Detect which cell encompasses the target text, then output its (X, Y) center coordinate. 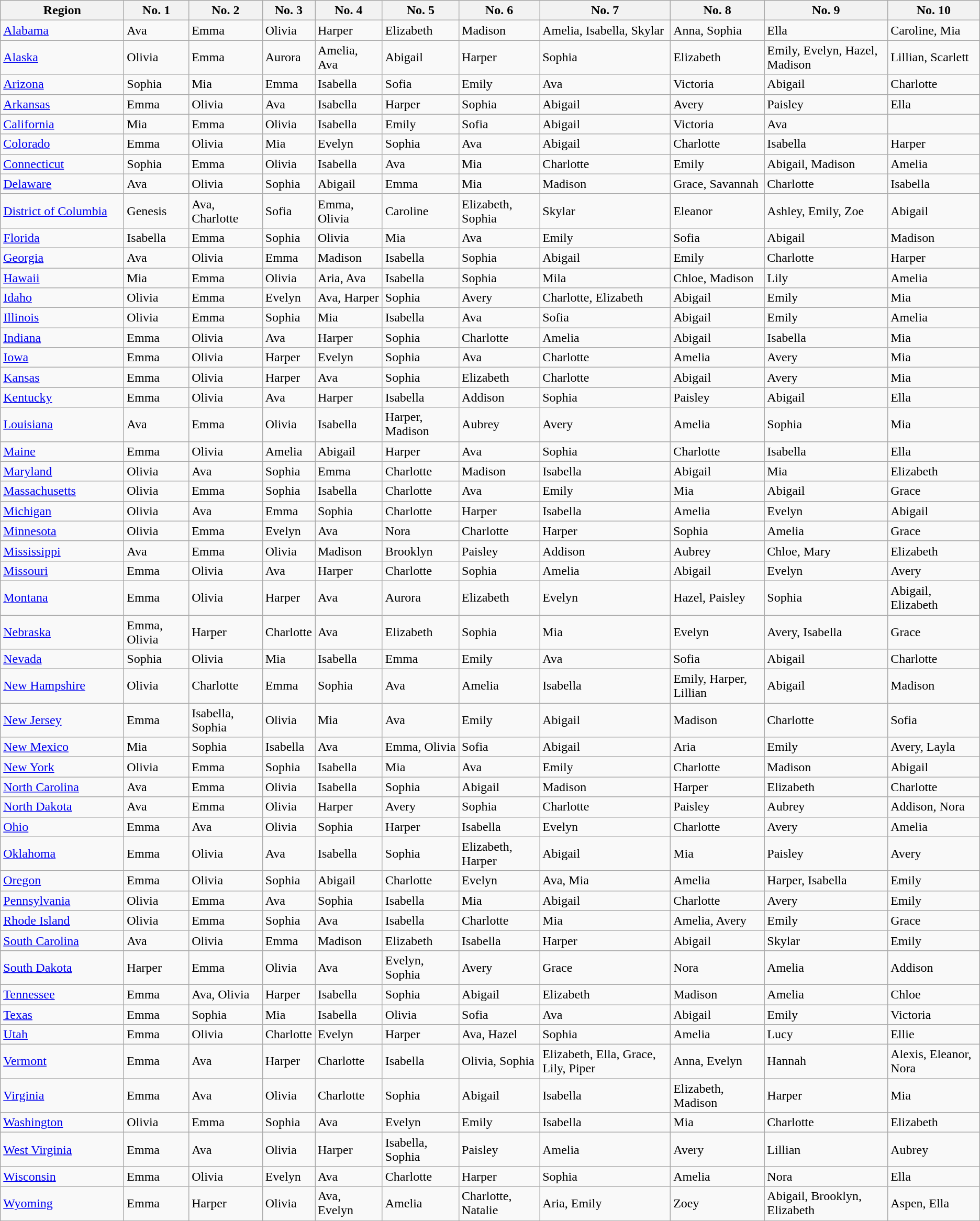
Mila (605, 278)
Maryland (62, 471)
Indiana (62, 338)
Massachusetts (62, 491)
Eleanor (717, 210)
Tennessee (62, 994)
Idaho (62, 298)
Minnesota (62, 531)
Kentucky (62, 397)
Ava, Harper (349, 298)
Alabama (62, 30)
Anna, Evelyn (717, 1062)
No. 5 (420, 10)
Wyoming (62, 1203)
Elizabeth, Harper (499, 853)
Emily, Evelyn, Hazel, Madison (826, 58)
Illinois (62, 318)
Vermont (62, 1062)
Texas (62, 1014)
No. 3 (288, 10)
Florida (62, 238)
Oklahoma (62, 853)
Nevada (62, 659)
Colorado (62, 144)
Pennsylvania (62, 901)
Ava, Charlotte (226, 210)
Georgia (62, 258)
Harper, Madison (420, 424)
Chloe (934, 994)
New Jersey (62, 720)
Avery, Layla (934, 747)
Caroline (420, 210)
Elizabeth, Sophia (499, 210)
Aria (717, 747)
Missouri (62, 571)
Utah (62, 1035)
Oregon (62, 881)
Kansas (62, 378)
Ohio (62, 827)
Aspen, Ella (934, 1203)
North Carolina (62, 787)
New Hampshire (62, 686)
Ashley, Emily, Zoe (826, 210)
Region (62, 10)
Olivia, Sophia (499, 1062)
Caroline, Mia (934, 30)
District of Columbia (62, 210)
Arizona (62, 84)
Delaware (62, 184)
Nebraska (62, 631)
Mississippi (62, 551)
Connecticut (62, 164)
No. 1 (157, 10)
Zoey (717, 1203)
North Dakota (62, 807)
Charlotte, Natalie (499, 1203)
New York (62, 767)
Abigail, Brooklyn, Elizabeth (826, 1203)
Montana (62, 598)
Anna, Sophia (717, 30)
Ava, Olivia (226, 994)
South Dakota (62, 968)
Rhode Island (62, 920)
Arkansas (62, 104)
California (62, 124)
No. 10 (934, 10)
Lucy (826, 1035)
Alexis, Eleanor, Nora (934, 1062)
Charlotte, Elizabeth (605, 298)
Iowa (62, 358)
Amelia, Ava (349, 58)
Chloe, Mary (826, 551)
No. 2 (226, 10)
Virginia (62, 1095)
Louisiana (62, 424)
Avery, Isabella (826, 631)
Addison, Nora (934, 807)
New Mexico (62, 747)
Wisconsin (62, 1176)
No. 7 (605, 10)
Hannah (826, 1062)
South Carolina (62, 940)
Chloe, Madison (717, 278)
Abigail, Elizabeth (934, 598)
Grace, Savannah (717, 184)
Emily, Harper, Lillian (717, 686)
Ava, Mia (605, 881)
Abigail, Madison (826, 164)
West Virginia (62, 1150)
Lillian, Scarlett (934, 58)
Elizabeth, Ella, Grace, Lily, Piper (605, 1062)
Alaska (62, 58)
Ellie (934, 1035)
No. 6 (499, 10)
Hazel, Paisley (717, 598)
No. 9 (826, 10)
Aria, Ava (349, 278)
Lillian (826, 1150)
No. 4 (349, 10)
Elizabeth, Madison (717, 1095)
Genesis (157, 210)
Evelyn, Sophia (420, 968)
Ava, Evelyn (349, 1203)
Lily (826, 278)
Hawaii (62, 278)
Maine (62, 451)
No. 8 (717, 10)
Michigan (62, 511)
Washington (62, 1123)
Amelia, Avery (717, 920)
Harper, Isabella (826, 881)
Aria, Emily (605, 1203)
Brooklyn (420, 551)
Ava, Hazel (499, 1035)
Amelia, Isabella, Skylar (605, 30)
